Capture the cell that displays the provided text and extract its (x, y) central coordinate. 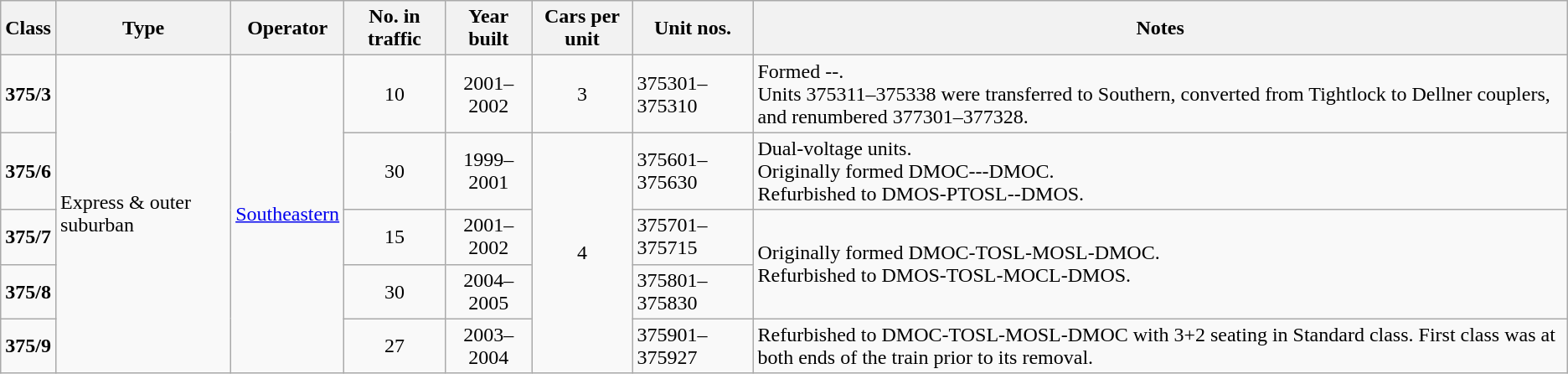
2003–2004 (488, 345)
Cars per unit (582, 29)
3 (582, 94)
375/7 (28, 236)
No. in traffic (395, 29)
375/6 (28, 171)
375801–375830 (693, 292)
10 (395, 94)
Notes (1160, 29)
375301–375310 (693, 94)
375/9 (28, 345)
27 (395, 345)
Southeastern (288, 215)
375701–375715 (693, 236)
Dual-voltage units.Originally formed DMOC---DMOC.Refurbished to DMOS-PTOSL--DMOS. (1160, 171)
Operator (288, 29)
Type (142, 29)
2004–2005 (488, 292)
Refurbished to DMOC-TOSL-MOSL-DMOC with 3+2 seating in Standard class. First class was at both ends of the train prior to its removal. (1160, 345)
Year built (488, 29)
Formed --.Units 375311–375338 were transferred to Southern, converted from Tightlock to Dellner couplers, and renumbered 377301–377328. (1160, 94)
375/3 (28, 94)
375901–375927 (693, 345)
Unit nos. (693, 29)
375/8 (28, 292)
4 (582, 253)
375601–375630 (693, 171)
15 (395, 236)
Class (28, 29)
Express & outer suburban (142, 215)
Originally formed DMOC-TOSL-MOSL-DMOC.Refurbished to DMOS-TOSL-MOCL-DMOS. (1160, 264)
1999–2001 (488, 171)
